Output the (X, Y) coordinate of the center of the cell containing the given text.  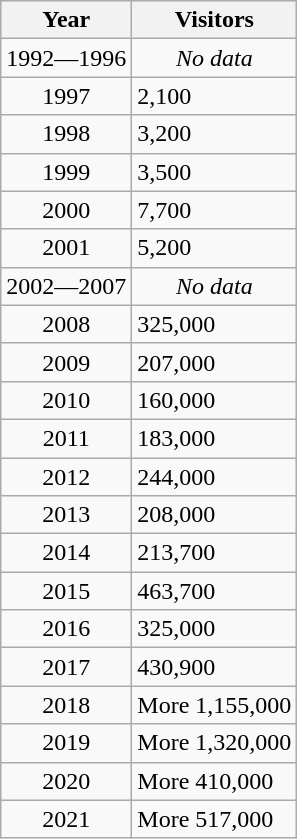
Visitors (214, 20)
463,700 (214, 591)
2000 (66, 210)
Year (66, 20)
183,000 (214, 438)
2008 (66, 324)
430,900 (214, 667)
2,100 (214, 96)
2002—2007 (66, 286)
2014 (66, 553)
More 517,000 (214, 819)
3,500 (214, 172)
2021 (66, 819)
160,000 (214, 400)
2020 (66, 781)
2017 (66, 667)
2010 (66, 400)
2013 (66, 515)
More 1,320,000 (214, 743)
2001 (66, 248)
2012 (66, 477)
244,000 (214, 477)
2019 (66, 743)
1999 (66, 172)
5,200 (214, 248)
208,000 (214, 515)
1992—1996 (66, 58)
2011 (66, 438)
2009 (66, 362)
7,700 (214, 210)
2015 (66, 591)
1998 (66, 134)
More 1,155,000 (214, 705)
213,700 (214, 553)
1997 (66, 96)
More 410,000 (214, 781)
3,200 (214, 134)
2018 (66, 705)
207,000 (214, 362)
2016 (66, 629)
